Determine the [X, Y] coordinate at the center of the cell enclosing the given text.  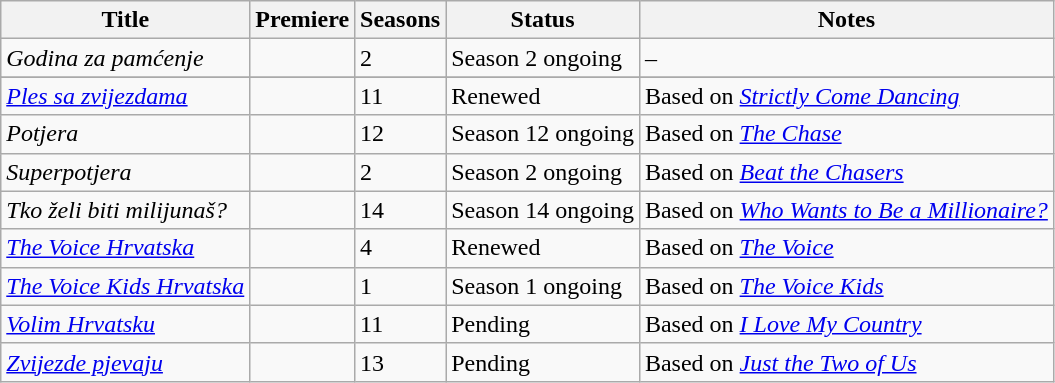
Based on The Chase [846, 134]
Potjera [126, 134]
Ples sa zvijezdama [126, 96]
Title [126, 20]
Based on Who Wants to Be a Millionaire? [846, 210]
13 [400, 362]
Volim Hrvatsku [126, 324]
Based on Beat the Chasers [846, 172]
1 [400, 286]
The Voice Hrvatska [126, 248]
Godina za pamćenje [126, 58]
Season 12 ongoing [543, 134]
Premiere [302, 20]
Tko želi biti milijunaš? [126, 210]
Based on I Love My Country [846, 324]
Based on The Voice Kids [846, 286]
Based on Strictly Come Dancing [846, 96]
– [846, 58]
Superpotjera [126, 172]
4 [400, 248]
12 [400, 134]
Based on Just the Two of Us [846, 362]
Zvijezde pjevaju [126, 362]
Status [543, 20]
Based on The Voice [846, 248]
14 [400, 210]
Notes [846, 20]
Season 14 ongoing [543, 210]
The Voice Kids Hrvatska [126, 286]
Season 1 ongoing [543, 286]
Seasons [400, 20]
